Identify which cell holds the provided text, then report its (x, y) central coordinate. 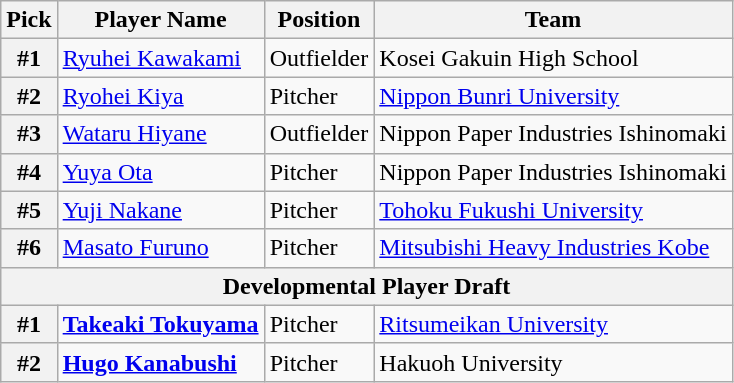
Masato Furuno (160, 248)
Hugo Kanabushi (160, 362)
Ryohei Kiya (160, 96)
Ritsumeikan University (553, 324)
Nippon Bunri University (553, 96)
Pick (29, 20)
Player Name (160, 20)
Takeaki Tokuyama (160, 324)
Team (553, 20)
#4 (29, 172)
Hakuoh University (553, 362)
Kosei Gakuin High School (553, 58)
Mitsubishi Heavy Industries Kobe (553, 248)
Yuji Nakane (160, 210)
#5 (29, 210)
#6 (29, 248)
Yuya Ota (160, 172)
Wataru Hiyane (160, 134)
Developmental Player Draft (366, 286)
#3 (29, 134)
Tohoku Fukushi University (553, 210)
Position (319, 20)
Ryuhei Kawakami (160, 58)
